Locate the cell with the specified text and output its [x, y] center coordinate. 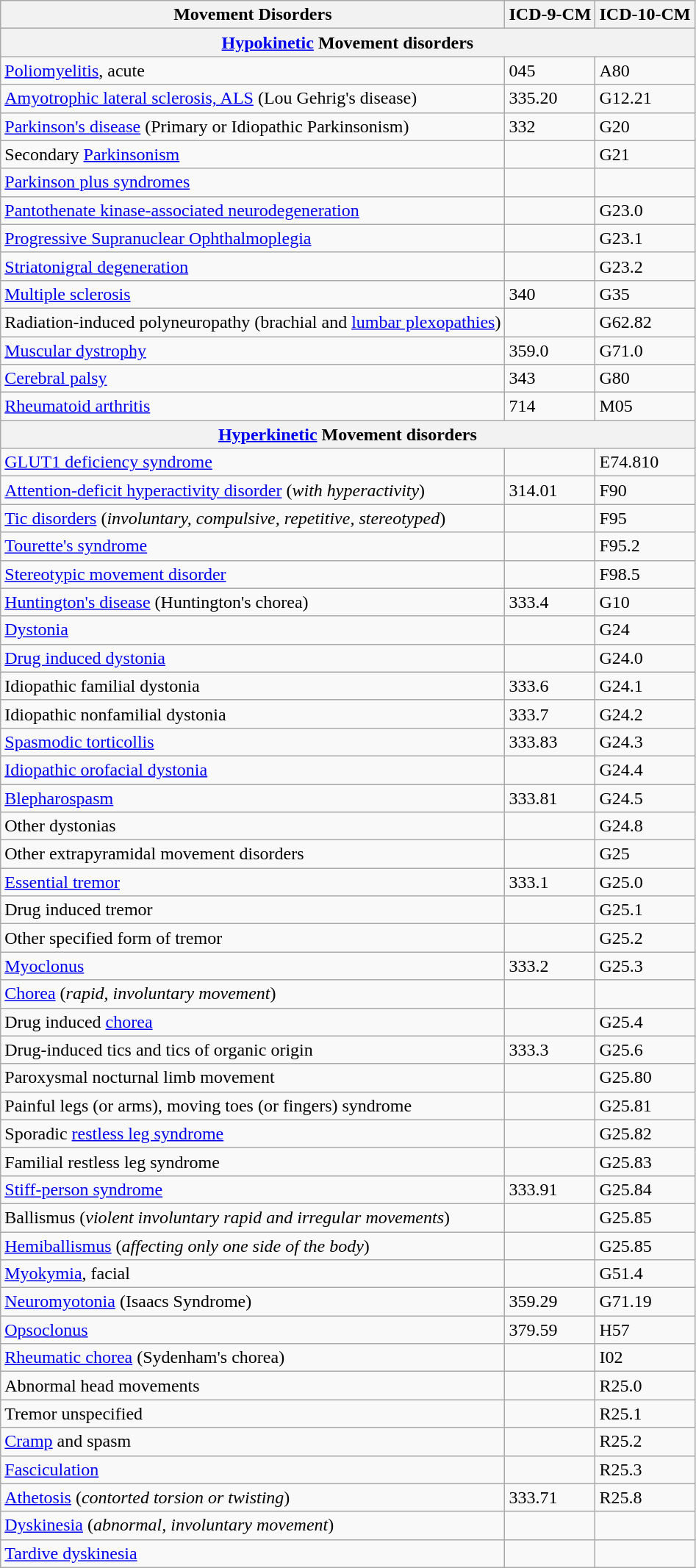
Essential tremor [253, 882]
333.1 [550, 882]
Radiation-induced polyneuropathy (brachial and lumbar plexopathies) [253, 322]
F90 [645, 490]
Other specified form of tremor [253, 938]
Drug-induced tics and tics of organic origin [253, 1050]
I02 [645, 1358]
343 [550, 379]
Neuromyotonia (Isaacs Syndrome) [253, 1302]
G23.1 [645, 238]
335.20 [550, 99]
379.59 [550, 1330]
Ballismus (violent involuntary rapid and irregular movements) [253, 1217]
Attention-deficit hyperactivity disorder (with hyperactivity) [253, 490]
G35 [645, 294]
Progressive Supranuclear Ophthalmoplegia [253, 238]
333.91 [550, 1189]
G24.5 [645, 798]
359.0 [550, 351]
G25.80 [645, 1078]
Parkinson's disease (Primary or Idiopathic Parkinsonism) [253, 126]
G25.3 [645, 966]
Painful legs (or arms), moving toes (or fingers) syndrome [253, 1106]
G71.0 [645, 351]
Other extrapyramidal movement disorders [253, 854]
G51.4 [645, 1274]
359.29 [550, 1302]
314.01 [550, 490]
ICD-9-CM [550, 15]
G25.4 [645, 1022]
333.2 [550, 966]
G24.2 [645, 714]
M05 [645, 407]
Myoclonus [253, 966]
G25.1 [645, 910]
G25.0 [645, 882]
Hyperkinetic Movement disorders [348, 434]
Idiopathic nonfamilial dystonia [253, 714]
Idiopathic orofacial dystonia [253, 770]
Dystonia [253, 630]
Poliomyelitis, acute [253, 71]
G21 [645, 154]
333.7 [550, 714]
Familial restless leg syndrome [253, 1161]
Cramp and spasm [253, 1442]
Hypokinetic Movement disorders [348, 43]
F98.5 [645, 574]
G25.83 [645, 1161]
Stiff-person syndrome [253, 1189]
Pantothenate kinase-associated neurodegeneration [253, 210]
333.4 [550, 602]
G24.4 [645, 770]
Drug induced chorea [253, 1022]
Myokymia, facial [253, 1274]
Tardive dyskinesia [253, 1553]
Multiple sclerosis [253, 294]
A80 [645, 71]
Drug induced tremor [253, 910]
G24.3 [645, 742]
333.71 [550, 1497]
Movement Disorders [253, 15]
Drug induced dystonia [253, 658]
G12.21 [645, 99]
Parkinson plus syndromes [253, 182]
G25 [645, 854]
G25.82 [645, 1134]
Amyotrophic lateral sclerosis, ALS (Lou Gehrig's disease) [253, 99]
R25.0 [645, 1386]
333.83 [550, 742]
G24.0 [645, 658]
Tremor unspecified [253, 1414]
Muscular dystrophy [253, 351]
Striatonigral degeneration [253, 266]
G10 [645, 602]
G25.84 [645, 1189]
ICD-10-CM [645, 15]
G80 [645, 379]
G71.19 [645, 1302]
Huntington's disease (Huntington's chorea) [253, 602]
H57 [645, 1330]
Athetosis (contorted torsion or twisting) [253, 1497]
Abnormal head movements [253, 1386]
G23.2 [645, 266]
Blepharospasm [253, 798]
G25.2 [645, 938]
Rheumatoid arthritis [253, 407]
Spasmodic torticollis [253, 742]
GLUT1 deficiency syndrome [253, 462]
Opsoclonus [253, 1330]
G24.1 [645, 686]
Paroxysmal nocturnal limb movement [253, 1078]
G25.6 [645, 1050]
Other dystonias [253, 826]
G24.8 [645, 826]
R25.1 [645, 1414]
Chorea (rapid, involuntary movement) [253, 994]
332 [550, 126]
Secondary Parkinsonism [253, 154]
G23.0 [645, 210]
Stereotypic movement disorder [253, 574]
G62.82 [645, 322]
Fasciculation [253, 1469]
045 [550, 71]
Rheumatic chorea (Sydenham's chorea) [253, 1358]
333.81 [550, 798]
R25.2 [645, 1442]
Cerebral palsy [253, 379]
R25.3 [645, 1469]
Sporadic restless leg syndrome [253, 1134]
Idiopathic familial dystonia [253, 686]
G20 [645, 126]
Tic disorders (involuntary, compulsive, repetitive, stereotyped) [253, 518]
R25.8 [645, 1497]
E74.810 [645, 462]
F95.2 [645, 546]
340 [550, 294]
Dyskinesia (abnormal, involuntary movement) [253, 1525]
G25.81 [645, 1106]
G24 [645, 630]
333.3 [550, 1050]
Hemiballismus (affecting only one side of the body) [253, 1246]
Tourette's syndrome [253, 546]
F95 [645, 518]
333.6 [550, 686]
714 [550, 407]
